Locate the cell with the specified text and output its [X, Y] center coordinate. 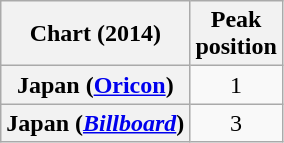
3 [236, 123]
Peakposition [236, 34]
Chart (2014) [96, 34]
Japan (Billboard) [96, 123]
1 [236, 85]
Japan (Oricon) [96, 85]
